Search for the cell housing the specified text and yield its (x, y) center coordinate. 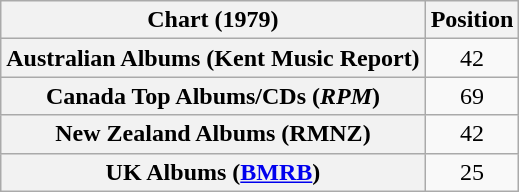
Canada Top Albums/CDs (RPM) (213, 96)
Chart (1979) (213, 20)
Australian Albums (Kent Music Report) (213, 58)
25 (472, 172)
Position (472, 20)
New Zealand Albums (RMNZ) (213, 134)
69 (472, 96)
UK Albums (BMRB) (213, 172)
